Return the [x, y] coordinate for the center point of the cell that contains the specified text.  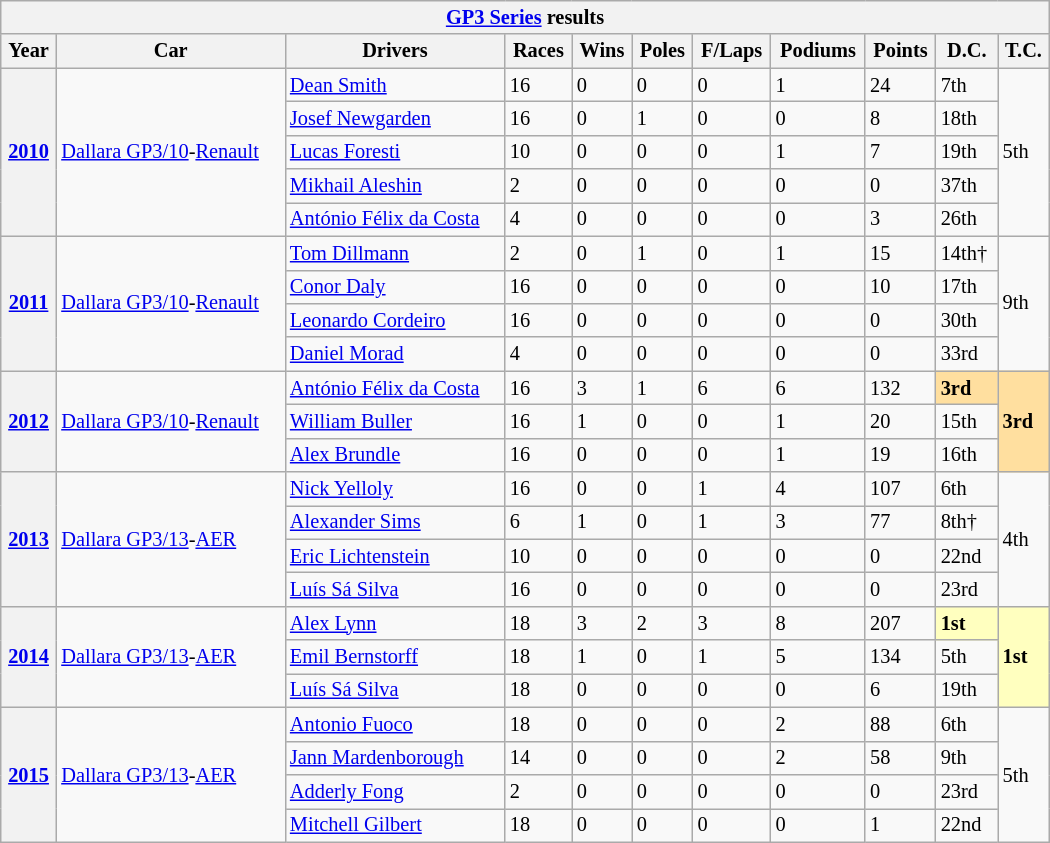
Jann Mardenborough [395, 758]
16th [967, 455]
30th [967, 320]
Podiums [818, 51]
T.C. [1024, 51]
Nick Yelloly [395, 489]
Mikhail Aleshin [395, 186]
7 [900, 152]
F/Laps [732, 51]
Daniel Morad [395, 354]
Wins [602, 51]
Dean Smith [395, 85]
GP3 Series results [525, 17]
15th [967, 421]
Car [170, 51]
24 [900, 85]
107 [900, 489]
8th† [967, 522]
5 [818, 657]
Points [900, 51]
Alexander Sims [395, 522]
D.C. [967, 51]
7th [967, 85]
Year [29, 51]
2015 [29, 774]
14 [538, 758]
207 [900, 623]
19 [900, 455]
58 [900, 758]
2010 [29, 152]
134 [900, 657]
Antonio Fuoco [395, 724]
Conor Daly [395, 287]
Eric Lichtenstein [395, 556]
2011 [29, 304]
Drivers [395, 51]
18th [967, 118]
Leonardo Cordeiro [395, 320]
15 [900, 253]
37th [967, 186]
132 [900, 388]
14th† [967, 253]
Alex Brundle [395, 455]
33rd [967, 354]
Races [538, 51]
Lucas Foresti [395, 152]
Poles [662, 51]
26th [967, 219]
20 [900, 421]
88 [900, 724]
2012 [29, 422]
William Buller [395, 421]
Mitchell Gilbert [395, 825]
Emil Bernstorff [395, 657]
17th [967, 287]
4th [1024, 540]
2013 [29, 540]
Adderly Fong [395, 791]
Tom Dillmann [395, 253]
77 [900, 522]
Alex Lynn [395, 623]
2014 [29, 656]
Josef Newgarden [395, 118]
